From the cell containing the given text, extract its center point as (X, Y) coordinate. 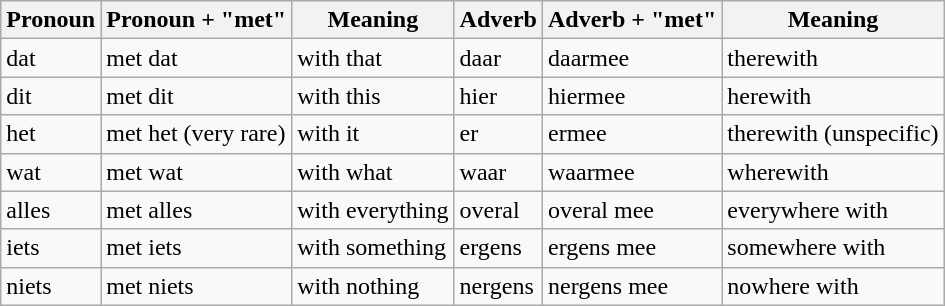
hier (498, 96)
therewith (unspecific) (833, 134)
alles (51, 210)
nergens (498, 286)
Adverb (498, 20)
iets (51, 248)
ermee (632, 134)
met iets (196, 248)
with something (373, 248)
overal (498, 210)
with what (373, 172)
with this (373, 96)
Pronoun + "met" (196, 20)
hiermee (632, 96)
met dit (196, 96)
with that (373, 58)
herewith (833, 96)
met het (very rare) (196, 134)
waarmee (632, 172)
with everything (373, 210)
met niets (196, 286)
wat (51, 172)
daar (498, 58)
overal mee (632, 210)
everywhere with (833, 210)
therewith (833, 58)
het (51, 134)
with it (373, 134)
waar (498, 172)
with nothing (373, 286)
met dat (196, 58)
nowhere with (833, 286)
dat (51, 58)
somewhere with (833, 248)
daarmee (632, 58)
nergens mee (632, 286)
met wat (196, 172)
ergens mee (632, 248)
niets (51, 286)
Pronoun (51, 20)
Adverb + "met" (632, 20)
ergens (498, 248)
wherewith (833, 172)
er (498, 134)
met alles (196, 210)
dit (51, 96)
